Identify which cell holds the provided text, then report its (x, y) central coordinate. 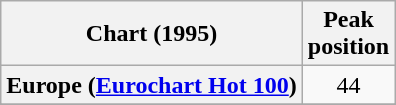
44 (348, 85)
Europe (Eurochart Hot 100) (152, 85)
Chart (1995) (152, 34)
Peakposition (348, 34)
